Identify which cell holds the provided text, then report its (x, y) central coordinate. 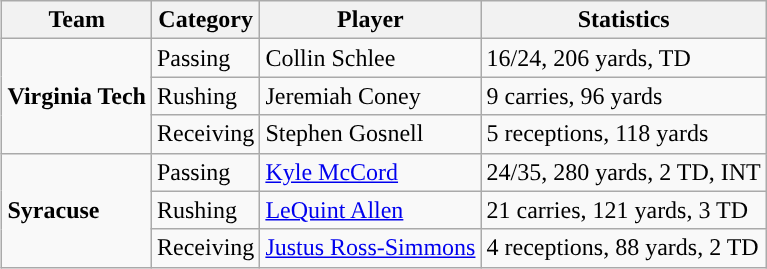
Kyle McCord (370, 172)
16/24, 206 yards, TD (624, 58)
24/35, 280 yards, 2 TD, INT (624, 172)
21 carries, 121 yards, 3 TD (624, 210)
Virginia Tech (77, 96)
4 receptions, 88 yards, 2 TD (624, 248)
Stephen Gosnell (370, 134)
5 receptions, 118 yards (624, 134)
Category (205, 20)
Jeremiah Coney (370, 96)
Statistics (624, 20)
9 carries, 96 yards (624, 96)
LeQuint Allen (370, 210)
Team (77, 20)
Justus Ross-Simmons (370, 248)
Collin Schlee (370, 58)
Player (370, 20)
Syracuse (77, 210)
